Find where the given text appears and provide that cell's center as [x, y] coordinate. 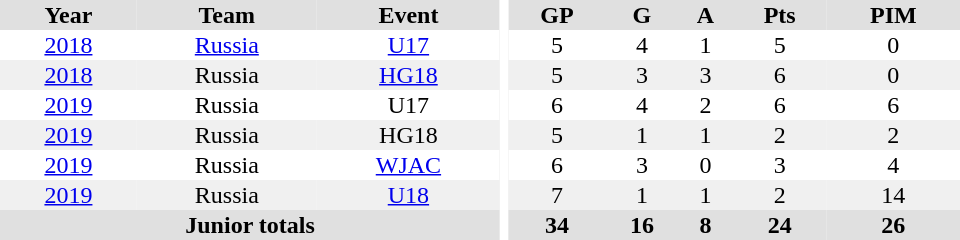
U18 [408, 195]
WJAC [408, 165]
Pts [780, 15]
Year [68, 15]
G [642, 15]
7 [557, 195]
Event [408, 15]
Team [227, 15]
16 [642, 225]
Junior totals [250, 225]
24 [780, 225]
8 [706, 225]
PIM [894, 15]
A [706, 15]
26 [894, 225]
34 [557, 225]
GP [557, 15]
14 [894, 195]
